From the cell containing the given text, extract its center point as (x, y) coordinate. 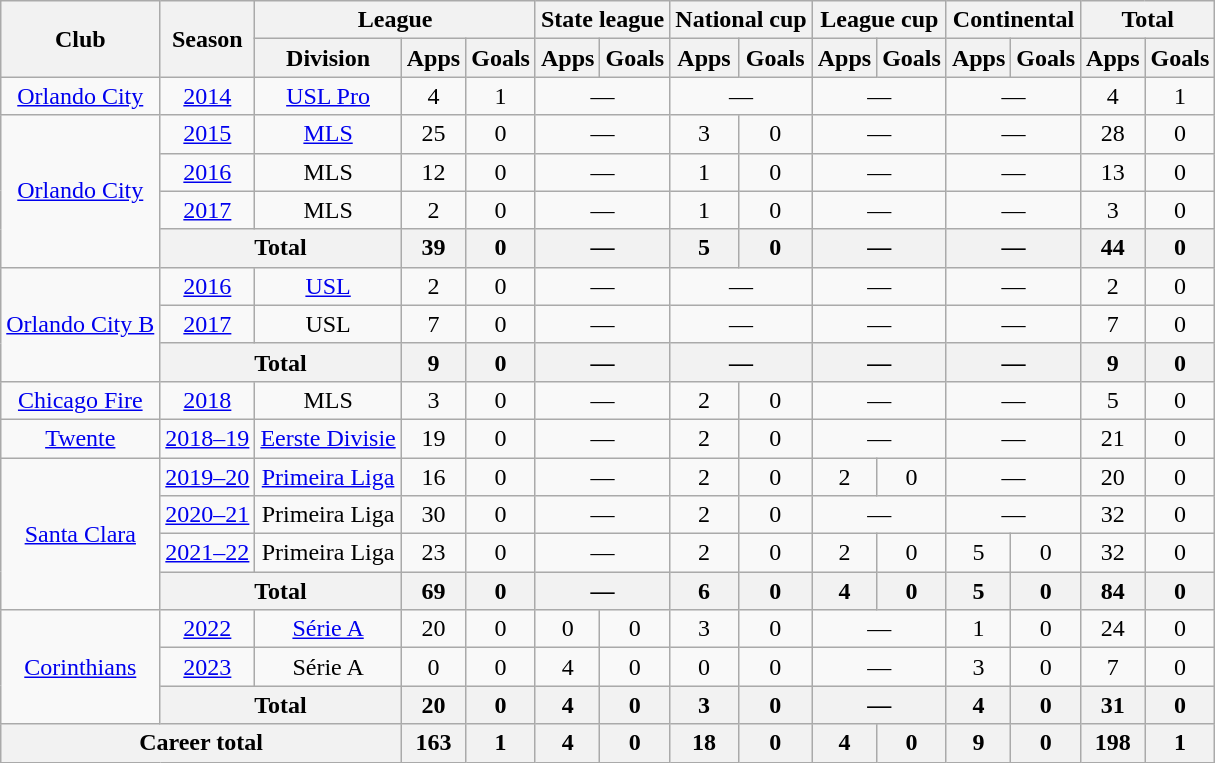
30 (433, 515)
44 (1113, 248)
USL Pro (328, 96)
18 (704, 743)
Santa Clara (80, 534)
31 (1113, 705)
National cup (741, 20)
Club (80, 39)
21 (1113, 438)
Division (328, 58)
League (396, 20)
12 (433, 172)
Season (208, 39)
2022 (208, 629)
25 (433, 134)
2023 (208, 667)
League cup (879, 20)
69 (433, 591)
2018–19 (208, 438)
Chicago Fire (80, 400)
2018 (208, 400)
19 (433, 438)
6 (704, 591)
Twente (80, 438)
Continental (1013, 20)
23 (433, 553)
84 (1113, 591)
198 (1113, 743)
Corinthians (80, 667)
State league (602, 20)
2014 (208, 96)
163 (433, 743)
Orlando City B (80, 324)
Eerste Divisie (328, 438)
16 (433, 477)
Career total (201, 743)
28 (1113, 134)
24 (1113, 629)
2021–22 (208, 553)
39 (433, 248)
13 (1113, 172)
2020–21 (208, 515)
2019–20 (208, 477)
2015 (208, 134)
